Provide the (x, y) coordinate of the cell's center where the given text is located.  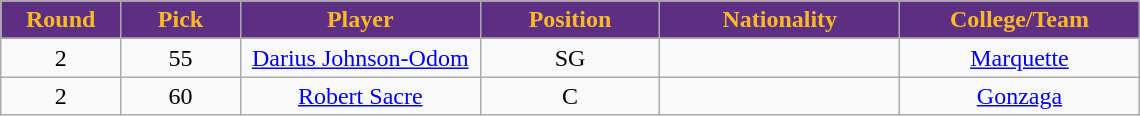
55 (181, 58)
Nationality (780, 20)
C (570, 96)
Darius Johnson-Odom (360, 58)
Pick (181, 20)
Round (61, 20)
College/Team (1020, 20)
Gonzaga (1020, 96)
Marquette (1020, 58)
Position (570, 20)
60 (181, 96)
Player (360, 20)
Robert Sacre (360, 96)
SG (570, 58)
